Provide the (X, Y) coordinate of the cell's center where the given text is located.  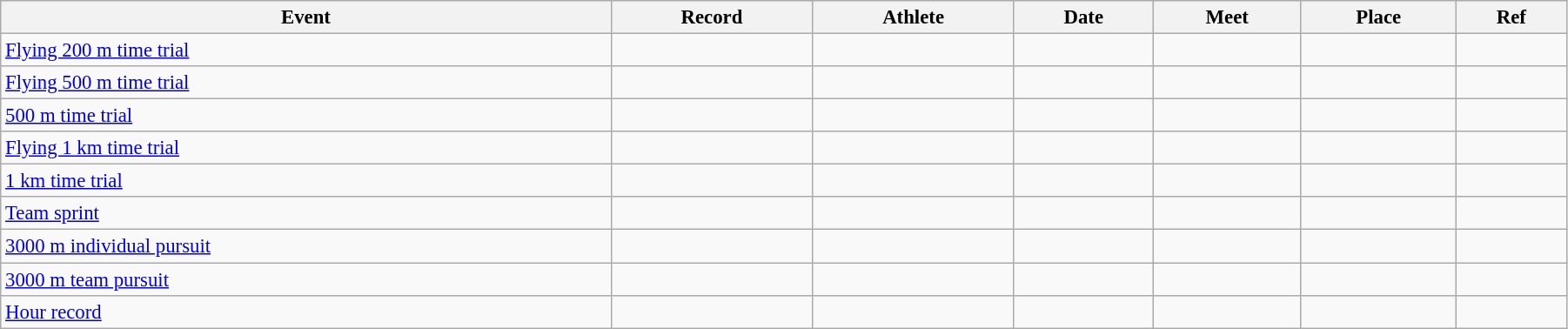
Team sprint (306, 213)
500 m time trial (306, 116)
Meet (1227, 17)
Athlete (914, 17)
3000 m individual pursuit (306, 246)
Hour record (306, 312)
Event (306, 17)
Ref (1511, 17)
Date (1083, 17)
Flying 500 m time trial (306, 83)
3000 m team pursuit (306, 279)
Flying 1 km time trial (306, 148)
Place (1378, 17)
1 km time trial (306, 181)
Flying 200 m time trial (306, 50)
Record (712, 17)
